For the text-containing cell, return its midpoint in [X, Y] coordinate format. 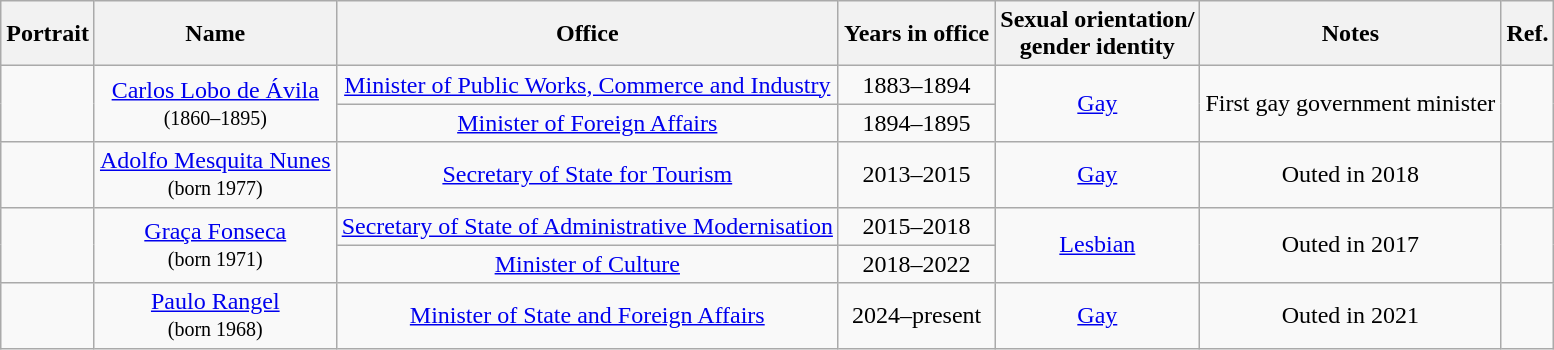
Secretary of State of Administrative Modernisation [587, 226]
Years in office [916, 34]
Notes [1350, 34]
1894–1895 [916, 123]
Minister of Public Works, Commerce and Industry [587, 85]
Outed in 2018 [1350, 174]
Outed in 2021 [1350, 316]
Name [215, 34]
2013–2015 [916, 174]
2015–2018 [916, 226]
Graça Fonseca(born 1971) [215, 245]
Sexual orientation/gender identity [1098, 34]
Office [587, 34]
Secretary of State for Tourism [587, 174]
Portrait [48, 34]
Adolfo Mesquita Nunes(born 1977) [215, 174]
Outed in 2017 [1350, 245]
Lesbian [1098, 245]
Minister of Culture [587, 264]
Minister of State and Foreign Affairs [587, 316]
1883–1894 [916, 85]
2024–present [916, 316]
Minister of Foreign Affairs [587, 123]
First gay government minister [1350, 104]
2018–2022 [916, 264]
Carlos Lobo de Ávila(1860–1895) [215, 104]
Paulo Rangel(born 1968) [215, 316]
Ref. [1528, 34]
